Find where the given text appears and provide that cell's center as [X, Y] coordinate. 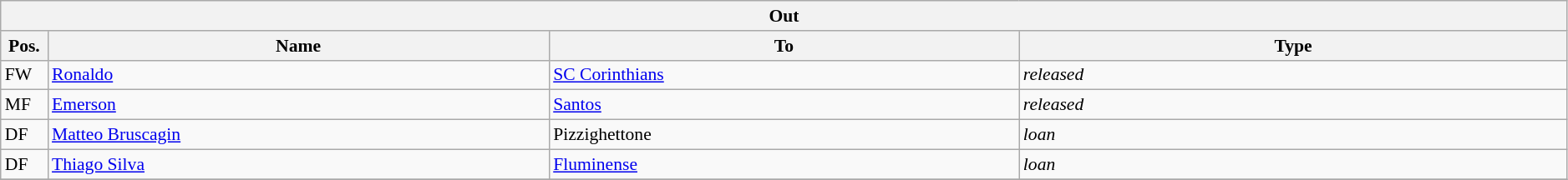
Out [784, 16]
Pizzighettone [784, 135]
Matteo Bruscagin [298, 135]
To [784, 46]
Emerson [298, 105]
Name [298, 46]
Thiago Silva [298, 164]
SC Corinthians [784, 75]
Pos. [24, 46]
Fluminense [784, 164]
Type [1293, 46]
Santos [784, 105]
Ronaldo [298, 75]
FW [24, 75]
MF [24, 105]
